Capture the cell that displays the provided text and extract its [x, y] central coordinate. 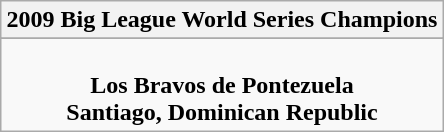
Los Bravos de Pontezuela Santiago, Dominican Republic [222, 85]
2009 Big League World Series Champions [222, 20]
